Return (x, y) of the center of cell containing provided text 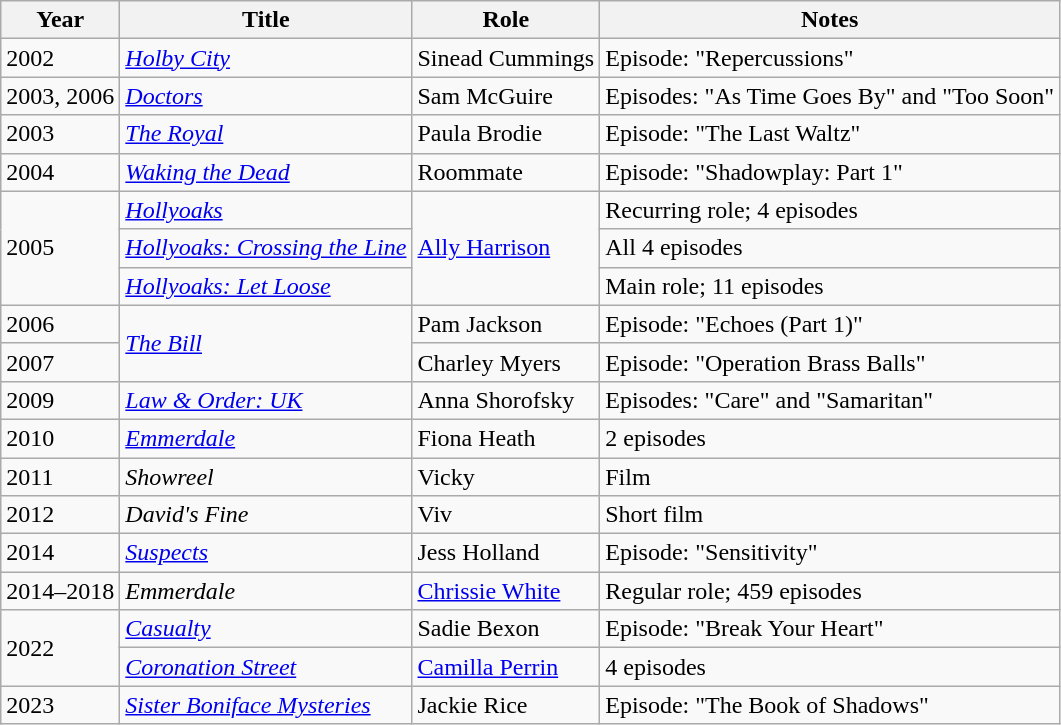
Showreel (266, 477)
Title (266, 20)
2005 (60, 248)
Episode: "Sensitivity" (830, 553)
Episode: "The Book of Shadows" (830, 705)
Jess Holland (506, 553)
2022 (60, 648)
2006 (60, 324)
Hollyoaks: Crossing the Line (266, 248)
Year (60, 20)
Paula Brodie (506, 134)
David's Fine (266, 515)
Episodes: "As Time Goes By" and "Too Soon" (830, 96)
Main role; 11 episodes (830, 286)
Sam McGuire (506, 96)
Pam Jackson (506, 324)
Role (506, 20)
Episodes: "Care" and "Samaritan" (830, 400)
Casualty (266, 629)
Episode: "Break Your Heart" (830, 629)
2 episodes (830, 438)
Jackie Rice (506, 705)
Short film (830, 515)
Roommate (506, 172)
Hollyoaks: Let Loose (266, 286)
2003, 2006 (60, 96)
Regular role; 459 episodes (830, 591)
The Royal (266, 134)
Episode: "Shadowplay: Part 1" (830, 172)
2010 (60, 438)
Anna Shorofsky (506, 400)
Charley Myers (506, 362)
Notes (830, 20)
2012 (60, 515)
The Bill (266, 343)
2007 (60, 362)
Waking the Dead (266, 172)
2009 (60, 400)
2014–2018 (60, 591)
2004 (60, 172)
Sinead Cummings (506, 58)
Episode: "Echoes (Part 1)" (830, 324)
Coronation Street (266, 667)
Doctors (266, 96)
Vicky (506, 477)
Sister Boniface Mysteries (266, 705)
Film (830, 477)
Episode: "The Last Waltz" (830, 134)
Camilla Perrin (506, 667)
Suspects (266, 553)
2003 (60, 134)
Viv (506, 515)
4 episodes (830, 667)
Law & Order: UK (266, 400)
Hollyoaks (266, 210)
Holby City (266, 58)
All 4 episodes (830, 248)
Sadie Bexon (506, 629)
Fiona Heath (506, 438)
2011 (60, 477)
Episode: "Repercussions" (830, 58)
Ally Harrison (506, 248)
Recurring role; 4 episodes (830, 210)
2002 (60, 58)
2023 (60, 705)
Episode: "Operation Brass Balls" (830, 362)
2014 (60, 553)
Chrissie White (506, 591)
